For the text-containing cell, return its midpoint in (x, y) coordinate format. 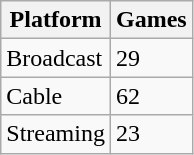
Platform (56, 20)
Games (151, 20)
62 (151, 96)
29 (151, 58)
23 (151, 134)
Broadcast (56, 58)
Streaming (56, 134)
Cable (56, 96)
